Determine the [X, Y] coordinate at the center of the cell enclosing the given text.  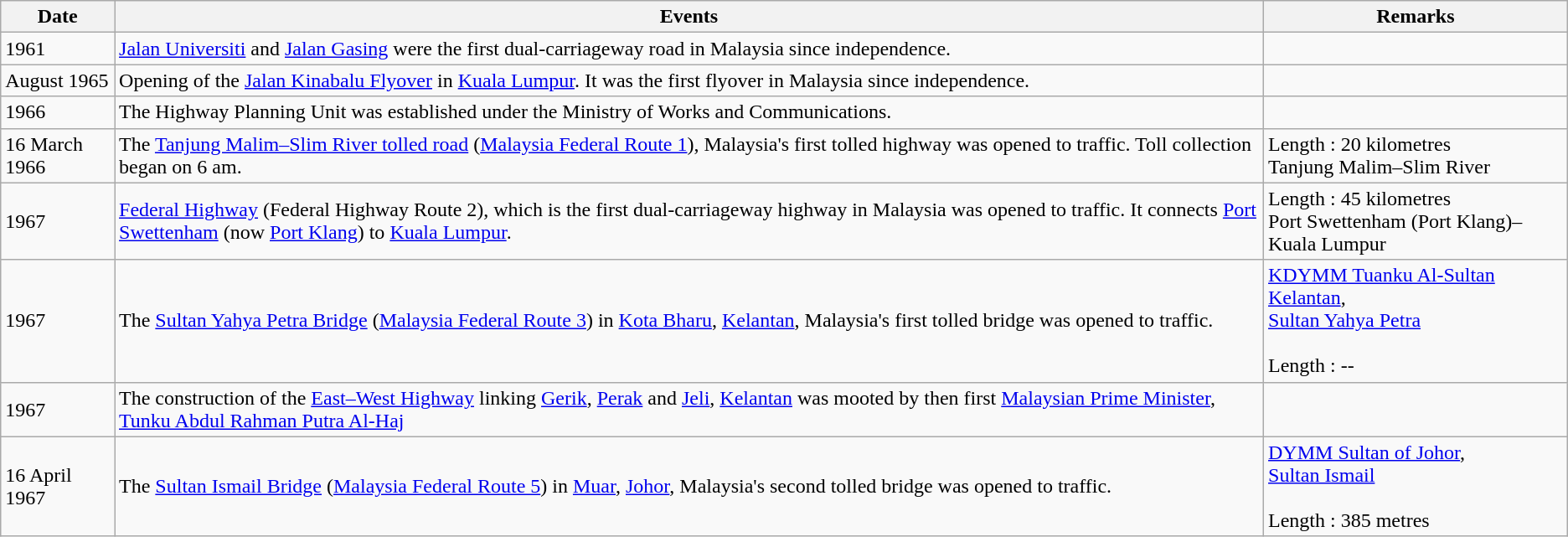
Date [58, 17]
Remarks [1416, 17]
Events [689, 17]
Length : 20 kilometresTanjung Malim–Slim River [1416, 156]
Opening of the Jalan Kinabalu Flyover in Kuala Lumpur. It was the first flyover in Malaysia since independence. [689, 80]
The Highway Planning Unit was established under the Ministry of Works and Communications. [689, 112]
1961 [58, 49]
August 1965 [58, 80]
16 March 1966 [58, 156]
DYMM Sultan of Johor,Sultan Ismail Length : 385 metres [1416, 486]
1966 [58, 112]
The Sultan Yahya Petra Bridge (Malaysia Federal Route 3) in Kota Bharu, Kelantan, Malaysia's first tolled bridge was opened to traffic. [689, 321]
Length : 45 kilometresPort Swettenham (Port Klang)–Kuala Lumpur [1416, 221]
Jalan Universiti and Jalan Gasing were the first dual-carriageway road in Malaysia since independence. [689, 49]
16 April 1967 [58, 486]
KDYMM Tuanku Al-Sultan Kelantan,Sultan Yahya PetraLength : -- [1416, 321]
The Sultan Ismail Bridge (Malaysia Federal Route 5) in Muar, Johor, Malaysia's second tolled bridge was opened to traffic. [689, 486]
